Determine the (X, Y) coordinate at the center of the cell enclosing the given text.  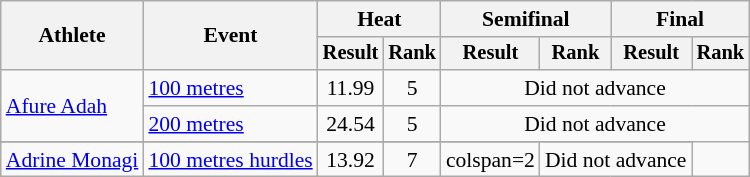
100 metres (230, 88)
11.99 (351, 88)
Heat (380, 19)
Final (680, 19)
Event (230, 36)
24.54 (351, 124)
Athlete (72, 36)
200 metres (230, 124)
Semifinal (526, 19)
Afure Adah (72, 106)
